Extract the (x, y) coordinate from the center of the cell holding the provided text.  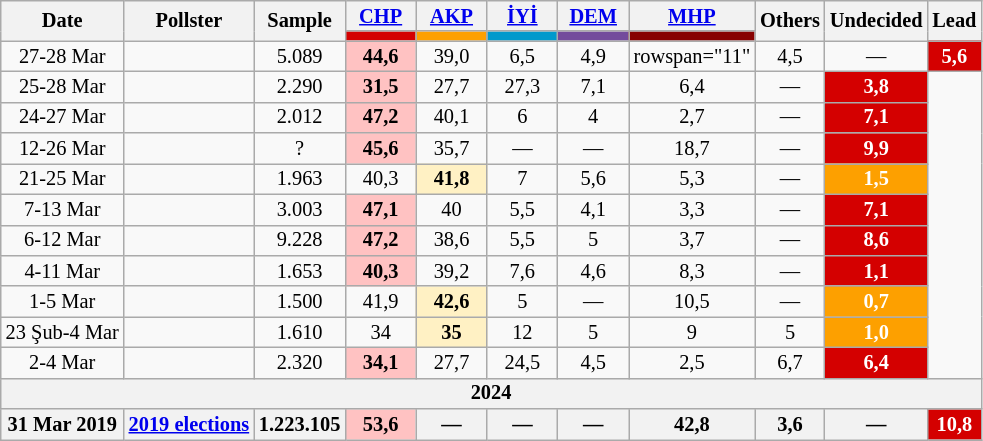
24,5 (522, 362)
Undecided (876, 20)
41,8 (452, 178)
1.223.105 (300, 424)
3.003 (300, 210)
7-13 Mar (62, 210)
6,5 (522, 56)
40,1 (452, 118)
2019 elections (189, 424)
8,6 (876, 240)
1.610 (300, 332)
1,0 (876, 332)
44,6 (380, 56)
4,1 (594, 210)
38,6 (452, 240)
5.089 (300, 56)
6 (522, 118)
4-11 Mar (62, 270)
2-4 Mar (62, 362)
45,6 (380, 148)
CHP (380, 16)
4,6 (594, 270)
1.653 (300, 270)
12-26 Mar (62, 148)
3,7 (692, 240)
34 (380, 332)
MHP (692, 16)
21-25 Mar (62, 178)
35 (452, 332)
0,7 (876, 302)
7 (522, 178)
8,3 (692, 270)
9,9 (876, 148)
1.963 (300, 178)
39,0 (452, 56)
39,2 (452, 270)
1,5 (876, 178)
7,6 (522, 270)
Date (62, 20)
2024 (492, 394)
25-28 Mar (62, 86)
6,7 (790, 362)
10,8 (954, 424)
35,7 (452, 148)
9.228 (300, 240)
5,3 (692, 178)
? (300, 148)
3,8 (876, 86)
27,3 (522, 86)
31,5 (380, 86)
53,6 (380, 424)
Others (790, 20)
DEM (594, 16)
Lead (954, 20)
41,9 (380, 302)
Pollster (189, 20)
1.500 (300, 302)
27-28 Mar (62, 56)
3,3 (692, 210)
1-5 Mar (62, 302)
2.290 (300, 86)
31 Mar 2019 (62, 424)
2,5 (692, 362)
12 (522, 332)
İYİ (522, 16)
34,1 (380, 362)
1,1 (876, 270)
AKP (452, 16)
2,7 (692, 118)
18,7 (692, 148)
10,5 (692, 302)
42,8 (692, 424)
3,6 (790, 424)
47,1 (380, 210)
42,6 (452, 302)
rowspan="11" (692, 56)
4 (594, 118)
6-12 Mar (62, 240)
9 (692, 332)
24-27 Mar (62, 118)
40 (452, 210)
2.320 (300, 362)
Sample (300, 20)
4,9 (594, 56)
2.012 (300, 118)
23 Şub-4 Mar (62, 332)
